Detect which cell encompasses the target text, then output its [X, Y] center coordinate. 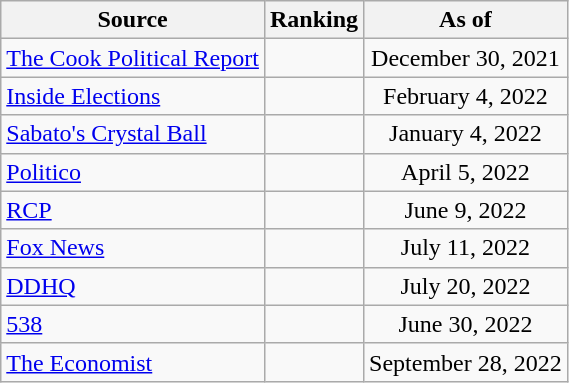
Fox News [133, 248]
December 30, 2021 [466, 58]
July 11, 2022 [466, 248]
September 28, 2022 [466, 362]
538 [133, 324]
June 30, 2022 [466, 324]
June 9, 2022 [466, 210]
February 4, 2022 [466, 96]
Politico [133, 172]
Source [133, 20]
As of [466, 20]
Sabato's Crystal Ball [133, 134]
The Economist [133, 362]
The Cook Political Report [133, 58]
RCP [133, 210]
Inside Elections [133, 96]
July 20, 2022 [466, 286]
DDHQ [133, 286]
January 4, 2022 [466, 134]
Ranking [314, 20]
April 5, 2022 [466, 172]
